Pinpoint the cell where the given text exists, returning its (X, Y) midpoint coordinate. 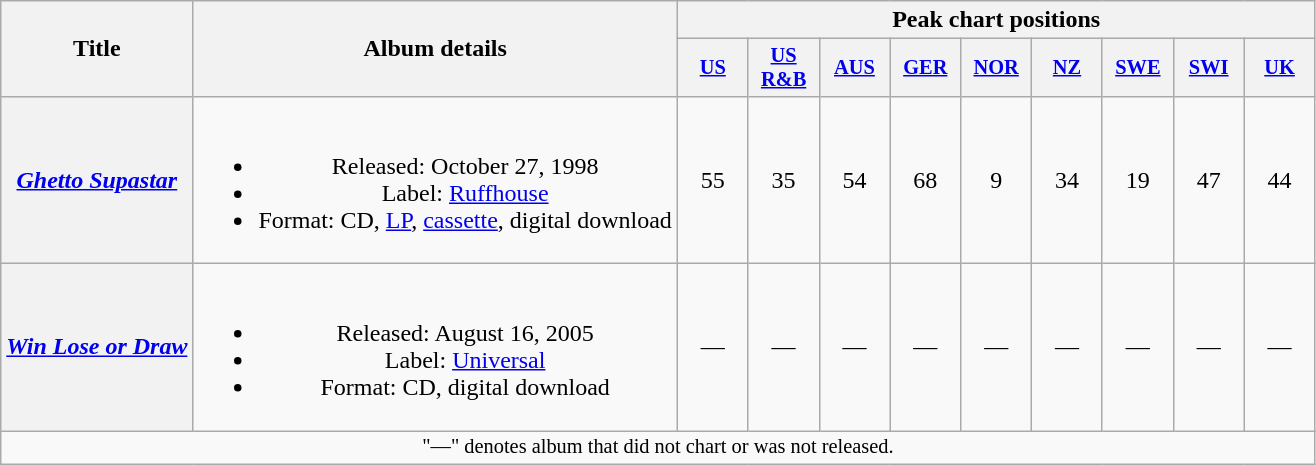
SWI (1208, 68)
AUS (854, 68)
47 (1208, 180)
44 (1280, 180)
19 (1138, 180)
Win Lose or Draw (97, 348)
9 (996, 180)
GER (926, 68)
34 (1068, 180)
Ghetto Supastar (97, 180)
Released: October 27, 1998Label: RuffhouseFormat: CD, LP, cassette, digital download (435, 180)
Album details (435, 49)
US (712, 68)
SWE (1138, 68)
Title (97, 49)
55 (712, 180)
Peak chart positions (996, 20)
54 (854, 180)
"—" denotes album that did not chart or was not released. (658, 448)
UK (1280, 68)
Released: August 16, 2005Label: UniversalFormat: CD, digital download (435, 348)
NOR (996, 68)
NZ (1068, 68)
35 (784, 180)
USR&B (784, 68)
68 (926, 180)
